Output the (x, y) coordinate of the center of the cell containing the given text.  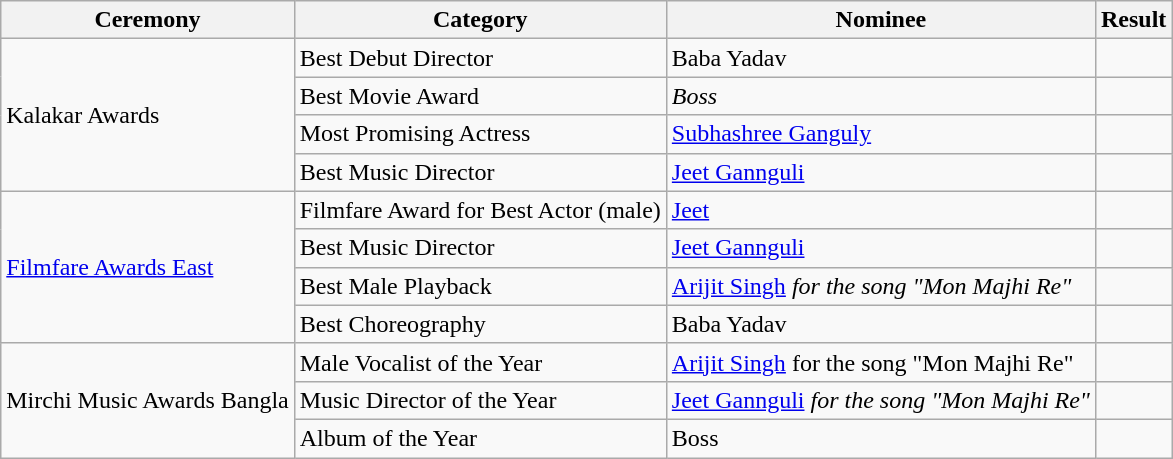
Result (1133, 20)
Most Promising Actress (480, 134)
Kalakar Awards (148, 115)
Music Director of the Year (480, 400)
Best Movie Award (480, 96)
Jeet (880, 210)
Filmfare Award for Best Actor (male) (480, 210)
Subhashree Ganguly (880, 134)
Mirchi Music Awards Bangla (148, 400)
Best Male Playback (480, 286)
Nominee (880, 20)
Ceremony (148, 20)
Album of the Year (480, 438)
Best Choreography (480, 324)
Category (480, 20)
Male Vocalist of the Year (480, 362)
Filmfare Awards East (148, 267)
Jeet Gannguli for the song "Mon Majhi Re" (880, 400)
Best Debut Director (480, 58)
